Return (X, Y) of the center of cell containing provided text 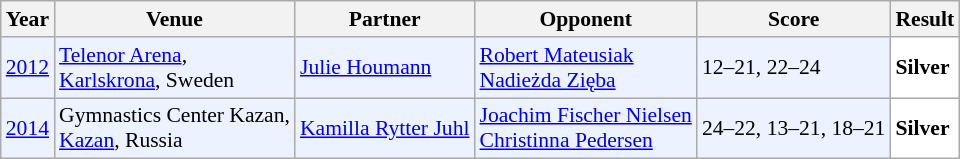
Opponent (585, 19)
Robert Mateusiak Nadieżda Zięba (585, 68)
2014 (28, 128)
Telenor Arena,Karlskrona, Sweden (174, 68)
Score (794, 19)
12–21, 22–24 (794, 68)
2012 (28, 68)
Kamilla Rytter Juhl (385, 128)
24–22, 13–21, 18–21 (794, 128)
Julie Houmann (385, 68)
Year (28, 19)
Gymnastics Center Kazan,Kazan, Russia (174, 128)
Joachim Fischer Nielsen Christinna Pedersen (585, 128)
Partner (385, 19)
Result (924, 19)
Venue (174, 19)
